Detect which cell encompasses the target text, then output its [X, Y] center coordinate. 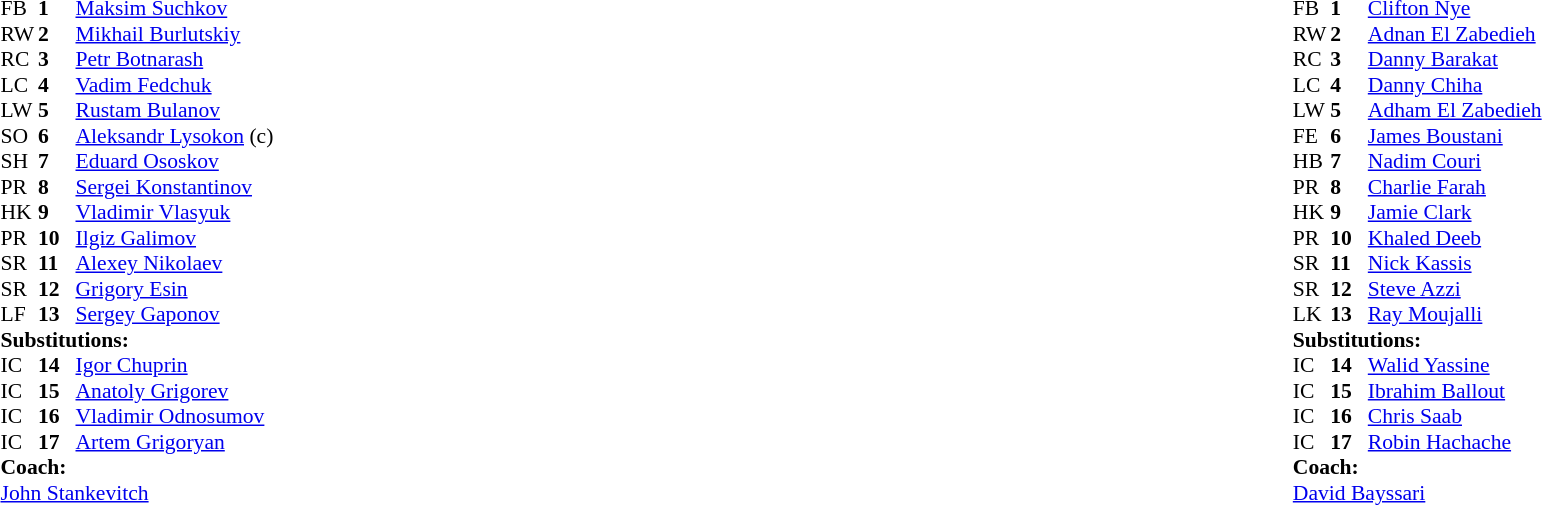
Aleksandr Lysokon (c) [175, 136]
Danny Barakat [1455, 59]
Sergei Konstantinov [175, 187]
Nick Kassis [1455, 263]
Petr Botnarash [175, 59]
Grigory Esin [175, 289]
Vladimir Odnosumov [175, 417]
Charlie Farah [1455, 187]
HB [1312, 161]
LF [19, 315]
Danny Chiha [1455, 85]
FE [1312, 136]
Robin Hachache [1455, 442]
Khaled Deeb [1455, 238]
Vadim Fedchuk [175, 85]
Steve Azzi [1455, 289]
Chris Saab [1455, 417]
LK [1312, 315]
Nadim Couri [1455, 161]
Ilgiz Galimov [175, 238]
Adnan El Zabedieh [1455, 34]
Vladimir Vlasyuk [175, 213]
James Boustani [1455, 136]
SH [19, 161]
Ibrahim Ballout [1455, 391]
Jamie Clark [1455, 213]
Igor Chuprin [175, 365]
Adham El Zabedieh [1455, 111]
Eduard Ososkov [175, 161]
SO [19, 136]
Walid Yassine [1455, 365]
Artem Grigoryan [175, 442]
Sergey Gaponov [175, 315]
Anatoly Grigorev [175, 391]
Rustam Bulanov [175, 111]
Alexey Nikolaev [175, 263]
Ray Moujalli [1455, 315]
Mikhail Burlutskiy [175, 34]
